Locate the cell with the specified text and output its [X, Y] center coordinate. 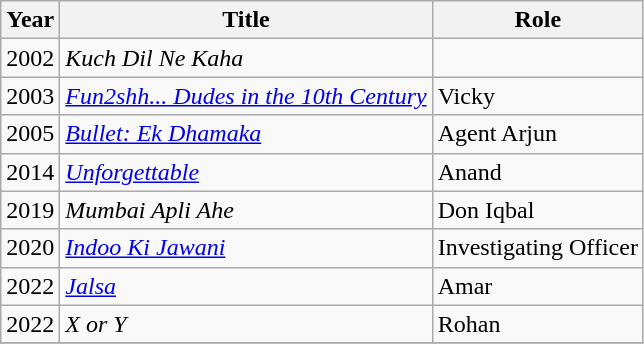
2003 [30, 96]
Mumbai Apli Ahe [246, 210]
Year [30, 20]
Vicky [538, 96]
Fun2shh... Dudes in the 10th Century [246, 96]
Jalsa [246, 286]
Anand [538, 172]
Bullet: Ek Dhamaka [246, 134]
Title [246, 20]
Unforgettable [246, 172]
Kuch Dil Ne Kaha [246, 58]
Role [538, 20]
2005 [30, 134]
2019 [30, 210]
2020 [30, 248]
X or Y [246, 324]
Indoo Ki Jawani [246, 248]
Rohan [538, 324]
2002 [30, 58]
Agent Arjun [538, 134]
Don Iqbal [538, 210]
Investigating Officer [538, 248]
Amar [538, 286]
2014 [30, 172]
